Find where the given text appears and provide that cell's center as [X, Y] coordinate. 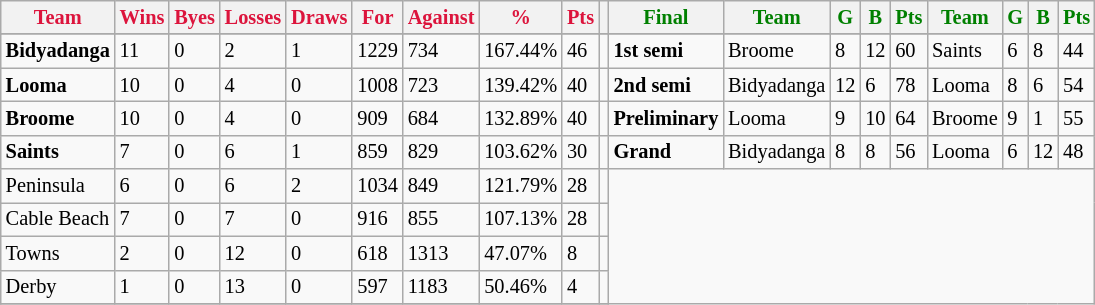
855 [442, 219]
Derby [58, 287]
60 [908, 51]
Preliminary [666, 118]
1229 [377, 51]
1313 [442, 253]
47.07% [520, 253]
2nd semi [666, 85]
44 [1076, 51]
78 [908, 85]
50.46% [520, 287]
11 [142, 51]
132.89% [520, 118]
849 [442, 186]
1183 [442, 287]
Final [666, 17]
684 [442, 118]
139.42% [520, 85]
167.44% [520, 51]
Losses [253, 17]
618 [377, 253]
Wins [142, 17]
55 [1076, 118]
64 [908, 118]
Peninsula [58, 186]
56 [908, 152]
Cable Beach [58, 219]
909 [377, 118]
107.13% [520, 219]
Draws [319, 17]
734 [442, 51]
54 [1076, 85]
For [377, 17]
1034 [377, 186]
859 [377, 152]
30 [580, 152]
13 [253, 287]
Grand [666, 152]
1st semi [666, 51]
46 [580, 51]
723 [442, 85]
829 [442, 152]
Byes [194, 17]
597 [377, 287]
Against [442, 17]
121.79% [520, 186]
916 [377, 219]
Towns [58, 253]
103.62% [520, 152]
% [520, 17]
48 [1076, 152]
1008 [377, 85]
